Extract the [X, Y] coordinate from the center of the cell holding the provided text.  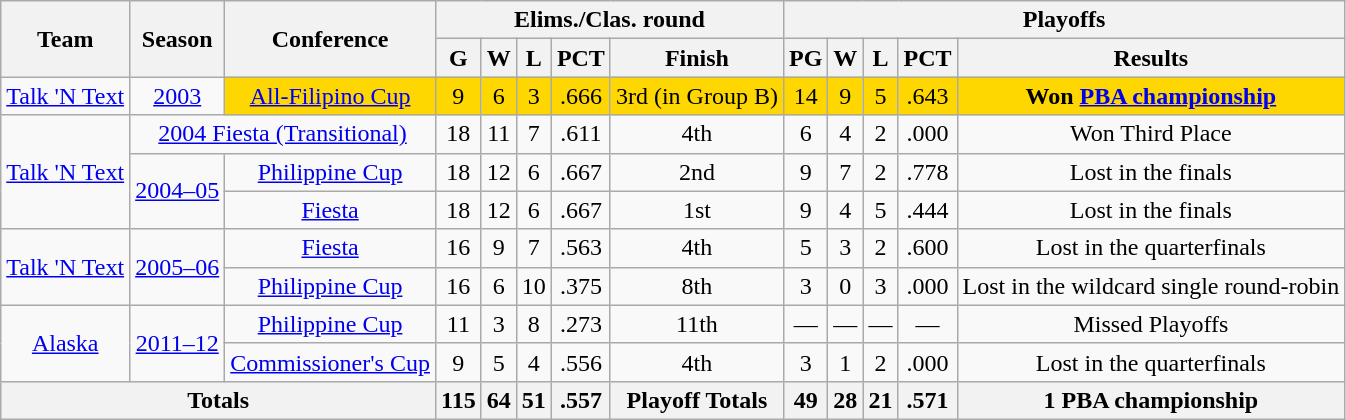
Results [1151, 58]
All-Filipino Cup [330, 96]
3rd (in Group B) [696, 96]
Alaska [66, 343]
1 PBA championship [1151, 400]
115 [458, 400]
10 [534, 286]
49 [805, 400]
2004–05 [178, 191]
Season [178, 39]
.571 [928, 400]
64 [498, 400]
.643 [928, 96]
.375 [580, 286]
2nd [696, 172]
2004 Fiesta (Transitional) [283, 134]
2003 [178, 96]
.666 [580, 96]
1 [846, 362]
0 [846, 286]
.778 [928, 172]
Lost in the wildcard single round-robin [1151, 286]
51 [534, 400]
Conference [330, 39]
8th [696, 286]
.556 [580, 362]
.611 [580, 134]
Playoffs [1064, 20]
1st [696, 210]
Missed Playoffs [1151, 324]
Elims./Clas. round [609, 20]
.557 [580, 400]
Totals [218, 400]
PG [805, 58]
28 [846, 400]
.444 [928, 210]
Won PBA championship [1151, 96]
8 [534, 324]
Finish [696, 58]
Playoff Totals [696, 400]
21 [880, 400]
G [458, 58]
Won Third Place [1151, 134]
.563 [580, 248]
.600 [928, 248]
2011–12 [178, 343]
11th [696, 324]
.273 [580, 324]
2005–06 [178, 267]
Commissioner's Cup [330, 362]
Team [66, 39]
14 [805, 96]
